Identify which cell holds the provided text, then report its (X, Y) central coordinate. 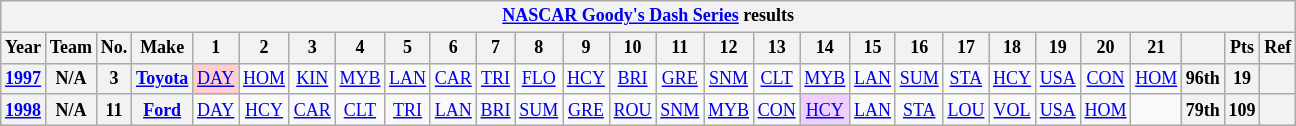
1997 (24, 78)
1998 (24, 110)
ROU (632, 110)
LOU (966, 110)
20 (1106, 48)
5 (408, 48)
109 (1242, 110)
Ref (1278, 48)
No. (114, 48)
Year (24, 48)
14 (825, 48)
16 (919, 48)
12 (729, 48)
Pts (1242, 48)
9 (586, 48)
96th (1204, 78)
Team (70, 48)
KIN (312, 78)
Ford (162, 110)
FLO (539, 78)
10 (632, 48)
13 (776, 48)
1 (216, 48)
8 (539, 48)
4 (360, 48)
15 (873, 48)
21 (1156, 48)
18 (1012, 48)
7 (496, 48)
17 (966, 48)
VOL (1012, 110)
Make (162, 48)
79th (1204, 110)
2 (264, 48)
6 (453, 48)
NASCAR Goody's Dash Series results (648, 16)
Toyota (162, 78)
